Determine the (X, Y) coordinate at the center of the cell enclosing the given text.  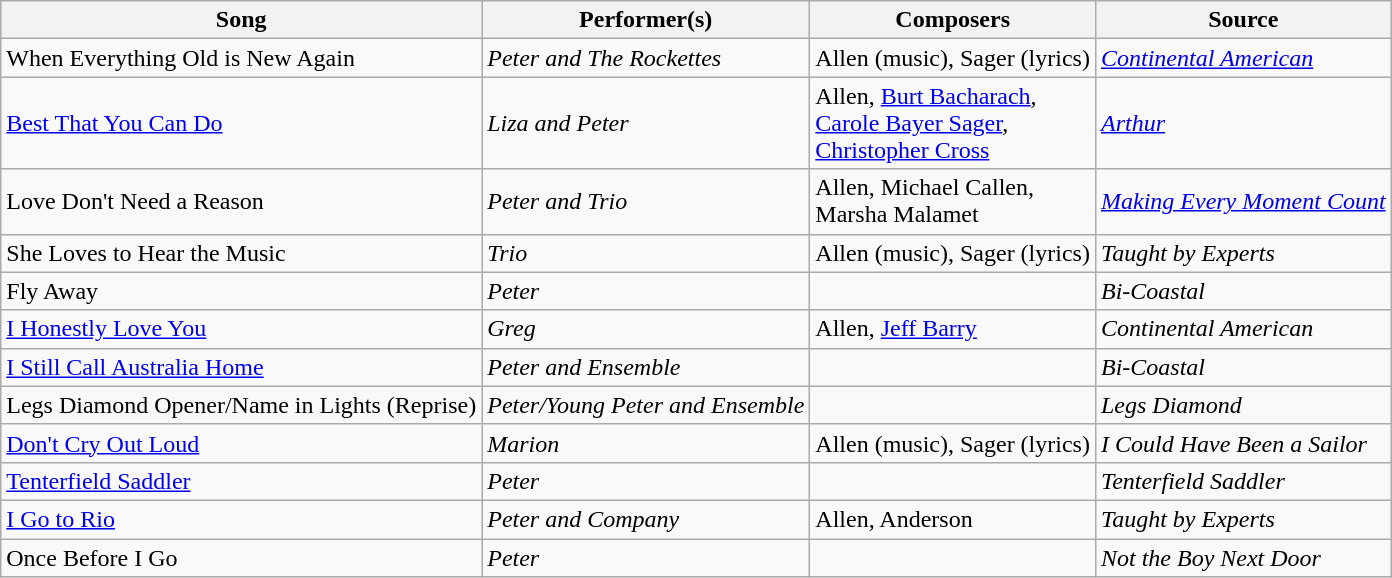
Allen, Burt Bacharach,Carole Bayer Sager,Christopher Cross (953, 123)
When Everything Old is New Again (242, 58)
Greg (646, 329)
Allen, Jeff Barry (953, 329)
Once Before I Go (242, 557)
Liza and Peter (646, 123)
Composers (953, 20)
Legs Diamond (1243, 405)
Peter and Company (646, 519)
Marion (646, 443)
Making Every Moment Count (1243, 202)
Allen, Anderson (953, 519)
She Loves to Hear the Music (242, 253)
Song (242, 20)
Love Don't Need a Reason (242, 202)
Source (1243, 20)
Fly Away (242, 291)
I Still Call Australia Home (242, 367)
I Honestly Love You (242, 329)
I Go to Rio (242, 519)
Legs Diamond Opener/Name in Lights (Reprise) (242, 405)
Trio (646, 253)
Not the Boy Next Door (1243, 557)
Peter and Ensemble (646, 367)
Arthur (1243, 123)
Peter and The Rockettes (646, 58)
Performer(s) (646, 20)
Don't Cry Out Loud (242, 443)
I Could Have Been a Sailor (1243, 443)
Peter and Trio (646, 202)
Allen, Michael Callen,Marsha Malamet (953, 202)
Best That You Can Do (242, 123)
Peter/Young Peter and Ensemble (646, 405)
